Provide the [X, Y] coordinate of the cell's center where the given text is located.  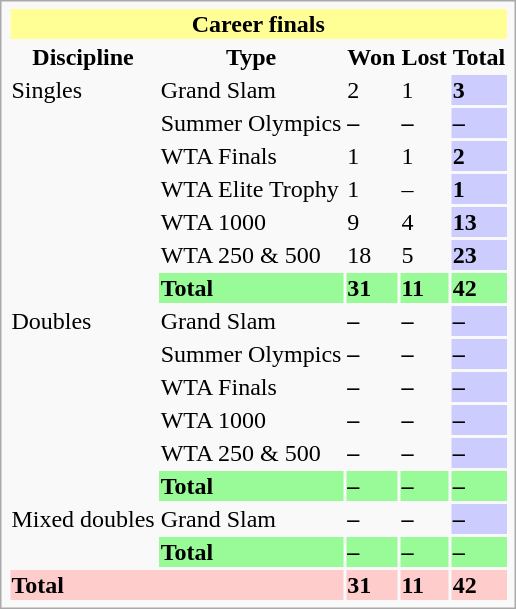
Lost [424, 57]
9 [372, 222]
18 [372, 255]
5 [424, 255]
Career finals [258, 24]
WTA Elite Trophy [251, 189]
Doubles [83, 404]
Singles [83, 189]
Type [251, 57]
Won [372, 57]
Discipline [83, 57]
13 [478, 222]
3 [478, 90]
23 [478, 255]
4 [424, 222]
Mixed doubles [83, 536]
